Provide the [x, y] coordinate of the cell's center where the given text is located.  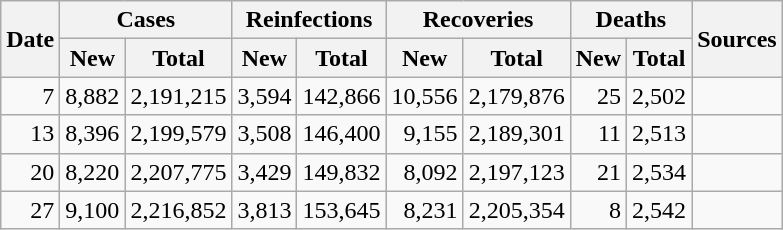
8,882 [92, 96]
2,513 [660, 134]
27 [30, 210]
7 [30, 96]
8,396 [92, 134]
2,216,852 [178, 210]
3,594 [264, 96]
9,155 [424, 134]
8,220 [92, 172]
2,179,876 [516, 96]
2,502 [660, 96]
3,429 [264, 172]
2,189,301 [516, 134]
8,231 [424, 210]
149,832 [342, 172]
Reinfections [309, 20]
2,197,123 [516, 172]
25 [598, 96]
2,534 [660, 172]
Sources [738, 39]
9,100 [92, 210]
Cases [146, 20]
146,400 [342, 134]
2,191,215 [178, 96]
13 [30, 134]
2,199,579 [178, 134]
Recoveries [478, 20]
11 [598, 134]
2,205,354 [516, 210]
21 [598, 172]
Deaths [630, 20]
3,813 [264, 210]
3,508 [264, 134]
20 [30, 172]
Date [30, 39]
142,866 [342, 96]
8 [598, 210]
2,207,775 [178, 172]
8,092 [424, 172]
2,542 [660, 210]
153,645 [342, 210]
10,556 [424, 96]
